From the cell containing the given text, extract its center point as (x, y) coordinate. 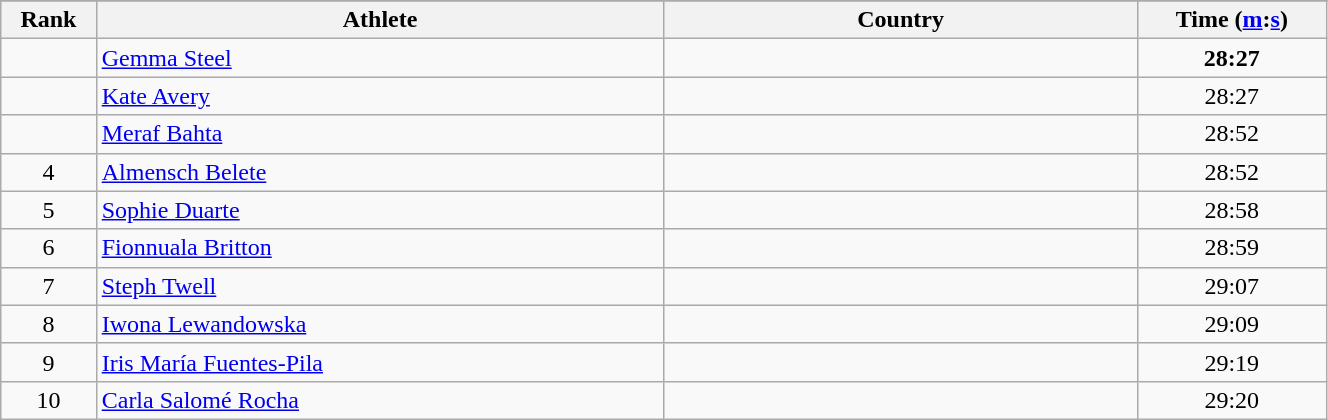
6 (48, 248)
Meraf Bahta (380, 134)
4 (48, 172)
29:20 (1232, 400)
28:58 (1232, 210)
5 (48, 210)
Time (m:s) (1232, 20)
Rank (48, 20)
Fionnuala Britton (380, 248)
Kate Avery (380, 96)
9 (48, 362)
Gemma Steel (380, 58)
Country (900, 20)
7 (48, 286)
28:59 (1232, 248)
Athlete (380, 20)
Iris María Fuentes-Pila (380, 362)
Almensch Belete (380, 172)
29:19 (1232, 362)
Carla Salomé Rocha (380, 400)
10 (48, 400)
29:07 (1232, 286)
29:09 (1232, 324)
8 (48, 324)
Steph Twell (380, 286)
Sophie Duarte (380, 210)
Iwona Lewandowska (380, 324)
